Capture the cell that displays the provided text and extract its [x, y] central coordinate. 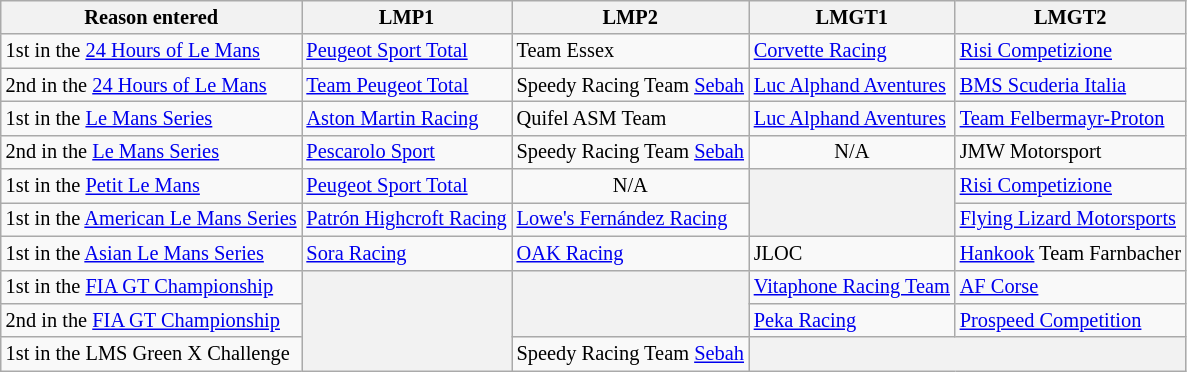
LMGT1 [852, 17]
Hankook Team Farnbacher [1070, 253]
LMGT2 [1070, 17]
2nd in the FIA GT Championship [152, 320]
Team Essex [630, 51]
Corvette Racing [852, 51]
1st in the LMS Green X Challenge [152, 354]
2nd in the Le Mans Series [152, 152]
Sora Racing [407, 253]
Flying Lizard Motorsports [1070, 219]
Vitaphone Racing Team [852, 287]
OAK Racing [630, 253]
Pescarolo Sport [407, 152]
1st in the FIA GT Championship [152, 287]
Patrón Highcroft Racing [407, 219]
1st in the Asian Le Mans Series [152, 253]
JLOC [852, 253]
Team Peugeot Total [407, 85]
Team Felbermayr-Proton [1070, 118]
JMW Motorsport [1070, 152]
2nd in the 24 Hours of Le Mans [152, 85]
Reason entered [152, 17]
LMP1 [407, 17]
Lowe's Fernández Racing [630, 219]
1st in the American Le Mans Series [152, 219]
BMS Scuderia Italia [1070, 85]
LMP2 [630, 17]
Aston Martin Racing [407, 118]
1st in the Petit Le Mans [152, 186]
Prospeed Competition [1070, 320]
Peka Racing [852, 320]
Quifel ASM Team [630, 118]
1st in the Le Mans Series [152, 118]
AF Corse [1070, 287]
1st in the 24 Hours of Le Mans [152, 51]
